From the cell containing the given text, extract its center point as (X, Y) coordinate. 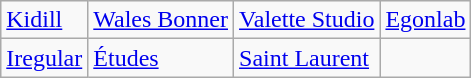
Iregular (44, 58)
Études (161, 58)
Wales Bonner (161, 20)
Valette Studio (307, 20)
Saint Laurent (307, 58)
Egonlab (426, 20)
Kidill (44, 20)
